For the text-containing cell, return its midpoint in [X, Y] coordinate format. 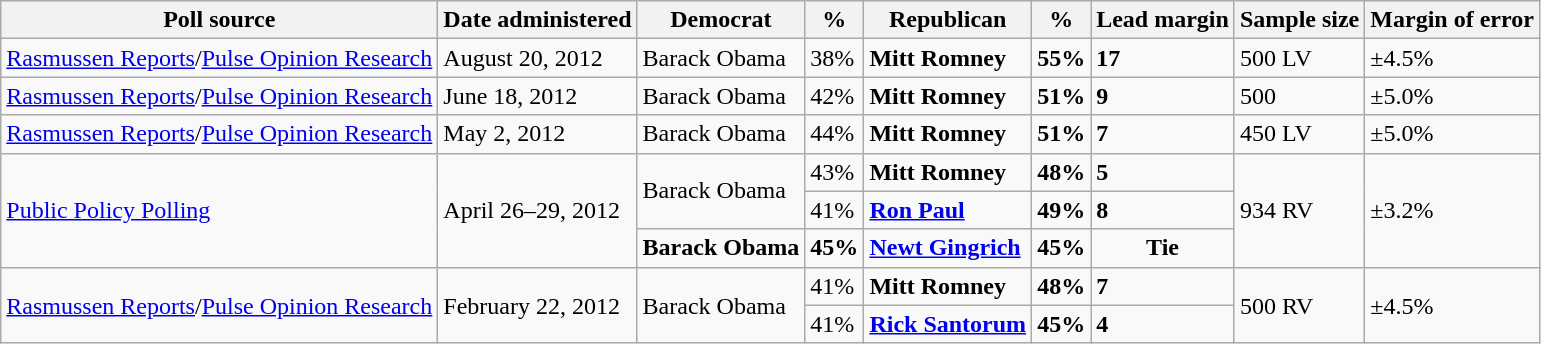
Newt Gingrich [948, 248]
Democrat [721, 20]
934 RV [1299, 210]
Republican [948, 20]
5 [1163, 172]
Margin of error [1452, 20]
Ron Paul [948, 210]
±3.2% [1452, 210]
June 18, 2012 [538, 96]
44% [834, 134]
9 [1163, 96]
43% [834, 172]
August 20, 2012 [538, 58]
17 [1163, 58]
Date administered [538, 20]
Lead margin [1163, 20]
Sample size [1299, 20]
38% [834, 58]
4 [1163, 324]
8 [1163, 210]
Rick Santorum [948, 324]
Public Policy Polling [220, 210]
500 RV [1299, 305]
Poll source [220, 20]
500 [1299, 96]
500 LV [1299, 58]
450 LV [1299, 134]
Tie [1163, 248]
April 26–29, 2012 [538, 210]
49% [1062, 210]
55% [1062, 58]
February 22, 2012 [538, 305]
42% [834, 96]
May 2, 2012 [538, 134]
